Pinpoint the cell where the given text exists, returning its [X, Y] midpoint coordinate. 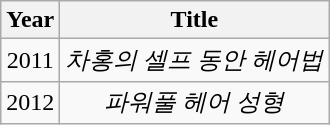
Year [30, 20]
2011 [30, 60]
파워풀 헤어 성형 [194, 102]
Title [194, 20]
차홍의 셀프 동안 헤어법 [194, 60]
2012 [30, 102]
